Determine the (x, y) coordinate at the center of the cell enclosing the given text.  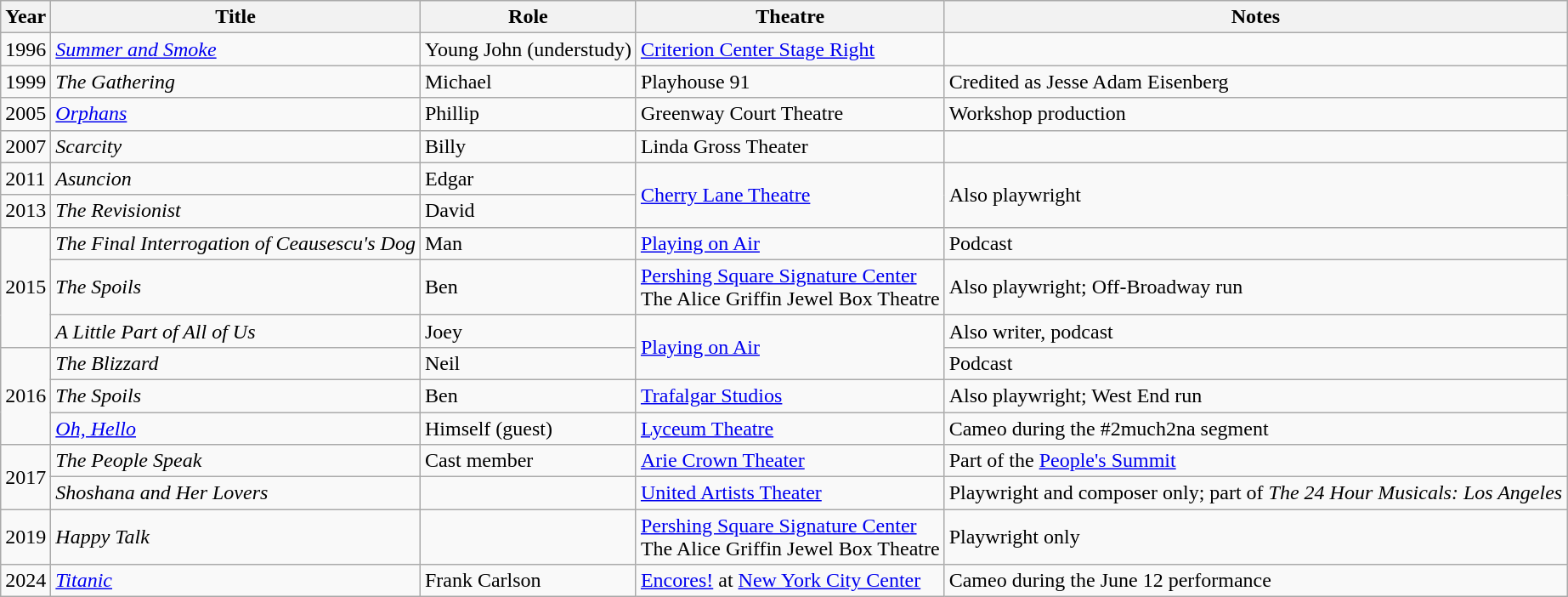
Also writer, podcast (1256, 331)
Orphans (236, 114)
Cherry Lane Theatre (790, 195)
1999 (25, 82)
2013 (25, 211)
Criterion Center Stage Right (790, 49)
Playhouse 91 (790, 82)
Also playwright; Off-Broadway run (1256, 287)
Also playwright (1256, 195)
Part of the People's Summit (1256, 461)
The People Speak (236, 461)
Playwright and composer only; part of The 24 Hour Musicals: Los Angeles (1256, 493)
Summer and Smoke (236, 49)
2007 (25, 146)
Playwright only (1256, 537)
1996 (25, 49)
Neil (528, 363)
Young John (understudy) (528, 49)
Edgar (528, 179)
Oh, Hello (236, 428)
Frank Carlson (528, 581)
2024 (25, 581)
Scarcity (236, 146)
The Gathering (236, 82)
2016 (25, 395)
2019 (25, 537)
Michael (528, 82)
Cameo during the June 12 performance (1256, 581)
A Little Part of All of Us (236, 331)
Trafalgar Studios (790, 395)
The Blizzard (236, 363)
Lyceum Theatre (790, 428)
Also playwright; West End run (1256, 395)
Arie Crown Theater (790, 461)
Himself (guest) (528, 428)
The Revisionist (236, 211)
2017 (25, 477)
Theatre (790, 17)
Titanic (236, 581)
Joey (528, 331)
Cameo during the #2much2na segment (1256, 428)
2005 (25, 114)
United Artists Theater (790, 493)
2015 (25, 287)
Phillip (528, 114)
Encores! at New York City Center (790, 581)
The Final Interrogation of Ceausescu's Dog (236, 243)
Credited as Jesse Adam Eisenberg (1256, 82)
David (528, 211)
Greenway Court Theatre (790, 114)
Billy (528, 146)
Man (528, 243)
Cast member (528, 461)
Workshop production (1256, 114)
Title (236, 17)
Happy Talk (236, 537)
Year (25, 17)
Linda Gross Theater (790, 146)
Notes (1256, 17)
Role (528, 17)
Asuncion (236, 179)
2011 (25, 179)
Shoshana and Her Lovers (236, 493)
